Search for the cell housing the specified text and yield its (x, y) center coordinate. 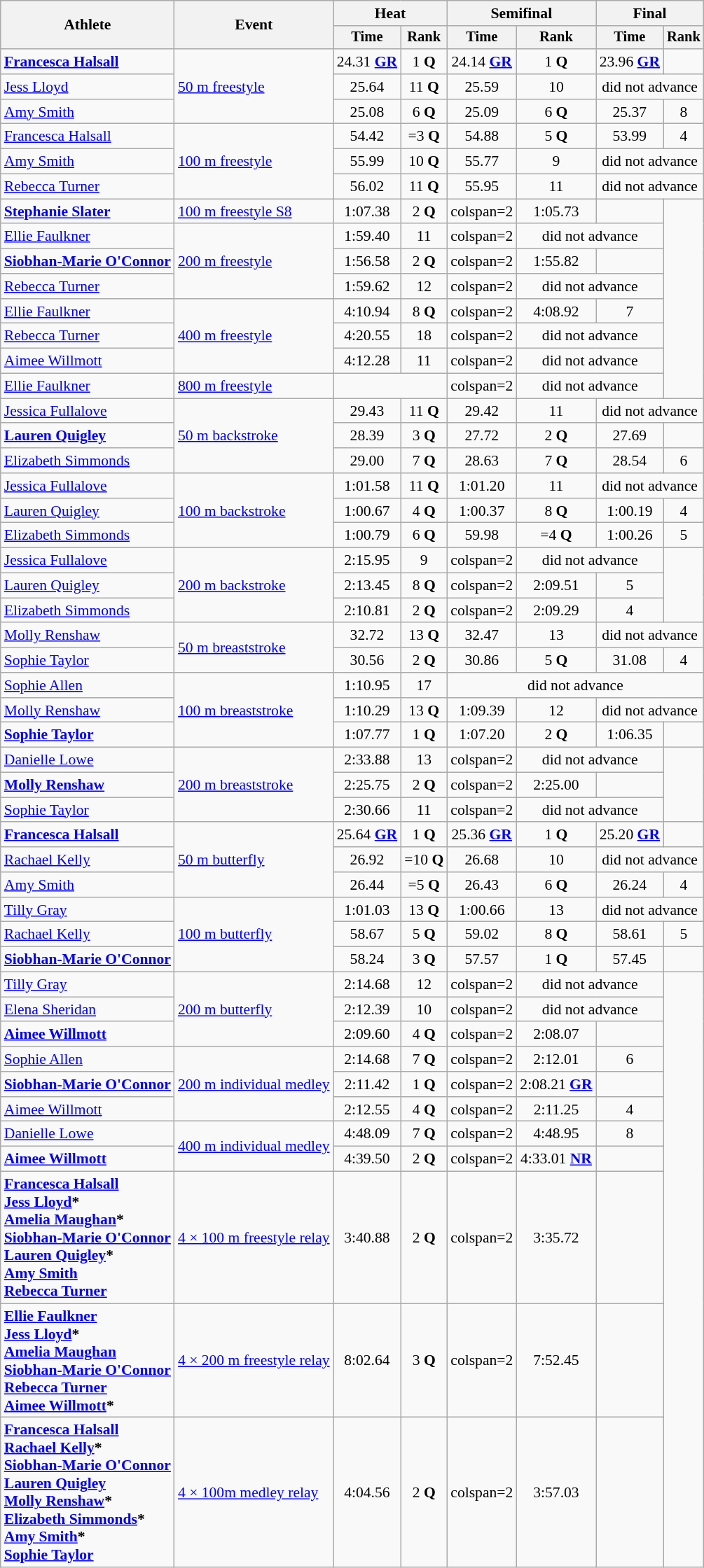
32.47 (482, 636)
1:07.38 (367, 211)
53.99 (630, 136)
54.88 (482, 136)
25.08 (367, 112)
4:33.01 NR (556, 1159)
Elena Sheridan (88, 1009)
800 m freestyle (254, 386)
55.95 (482, 187)
2:08.21 GR (556, 1084)
2:09.29 (556, 610)
1:09.39 (482, 710)
4:48.95 (556, 1134)
58.61 (630, 934)
25.20 GR (630, 835)
Jess Lloyd (88, 87)
3:40.88 (367, 1238)
4:39.50 (367, 1159)
17 (424, 685)
27.72 (482, 436)
2:10.81 (367, 610)
26.92 (367, 860)
200 m butterfly (254, 1009)
31.08 (630, 660)
2:25.00 (556, 785)
2:09.60 (367, 1035)
4 × 200 m freestyle relay (254, 1361)
50 m freestyle (254, 87)
100 m freestyle S8 (254, 211)
55.77 (482, 162)
4 × 100m medley relay (254, 1492)
200 m freestyle (254, 262)
1:01.58 (367, 486)
2:33.88 (367, 760)
1:00.26 (630, 535)
4:20.55 (367, 336)
3:57.03 (556, 1492)
Francesca HalsallRachael Kelly*Siobhan-Marie O'ConnorLauren QuigleyMolly Renshaw*Elizabeth Simmonds*Amy Smith*Sophie Taylor (88, 1492)
4:10.94 (367, 311)
4 × 100 m freestyle relay (254, 1238)
100 m breaststroke (254, 710)
50 m breaststroke (254, 648)
30.86 (482, 660)
23.96 GR (630, 62)
25.64 (367, 87)
=5 Q (424, 885)
2:12.39 (367, 1009)
3:35.72 (556, 1238)
25.36 GR (482, 835)
Ellie FaulknerJess Lloyd*Amelia MaughanSiobhan-Marie O'ConnorRebecca TurnerAimee Willmott* (88, 1361)
1:07.77 (367, 735)
1:10.29 (367, 710)
Semifinal (521, 13)
25.09 (482, 112)
2:12.01 (556, 1059)
1:00.79 (367, 535)
200 m breaststroke (254, 785)
28.54 (630, 461)
4:04.56 (367, 1492)
1:00.19 (630, 511)
57.57 (482, 960)
2:11.42 (367, 1084)
56.02 (367, 187)
29.00 (367, 461)
28.63 (482, 461)
2:13.45 (367, 586)
2:30.66 (367, 810)
1:06.35 (630, 735)
1:01.03 (367, 910)
4:08.92 (556, 311)
1:05.73 (556, 211)
1:07.20 (482, 735)
1:01.20 (482, 486)
59.02 (482, 934)
26.24 (630, 885)
1:59.62 (367, 286)
Final (650, 13)
32.72 (367, 636)
2:11.25 (556, 1109)
Heat (391, 13)
29.42 (482, 411)
55.99 (367, 162)
24.14 GR (482, 62)
26.68 (482, 860)
1:00.37 (482, 511)
4:48.09 (367, 1134)
26.44 (367, 885)
2:12.55 (367, 1109)
25.37 (630, 112)
100 m butterfly (254, 935)
Francesca HalsallJess Lloyd*Amelia Maughan*Siobhan-Marie O'ConnorLauren Quigley*Amy SmithRebecca Turner (88, 1238)
Stephanie Slater (88, 211)
18 (424, 336)
200 m individual medley (254, 1084)
Event (254, 25)
=10 Q (424, 860)
7 (630, 311)
1:00.66 (482, 910)
2:25.75 (367, 785)
29.43 (367, 411)
28.39 (367, 436)
1:55.82 (556, 261)
2:15.95 (367, 561)
2:08.07 (556, 1035)
4:12.28 (367, 361)
400 m freestyle (254, 336)
=3 Q (424, 136)
8:02.64 (367, 1361)
25.64 GR (367, 835)
1:10.95 (367, 685)
=4 Q (556, 535)
57.45 (630, 960)
50 m butterfly (254, 860)
100 m freestyle (254, 161)
24.31 GR (367, 62)
1:00.67 (367, 511)
7:52.45 (556, 1361)
10 Q (424, 162)
58.24 (367, 960)
1:56.58 (367, 261)
100 m backstroke (254, 511)
50 m backstroke (254, 435)
Athlete (88, 25)
59.98 (482, 535)
27.69 (630, 436)
58.67 (367, 934)
26.43 (482, 885)
30.56 (367, 660)
200 m backstroke (254, 585)
1:59.40 (367, 237)
400 m individual medley (254, 1147)
25.59 (482, 87)
2:09.51 (556, 586)
54.42 (367, 136)
